From the cell containing the given text, extract its center point as (X, Y) coordinate. 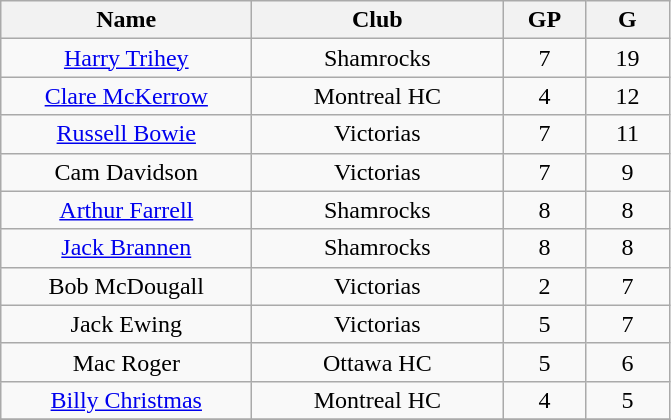
GP (544, 20)
Cam Davidson (126, 172)
9 (628, 172)
Harry Trihey (126, 58)
Arthur Farrell (126, 210)
11 (628, 134)
Clare McKerrow (126, 96)
19 (628, 58)
Jack Brannen (126, 248)
6 (628, 362)
12 (628, 96)
Bob McDougall (126, 286)
2 (544, 286)
Russell Bowie (126, 134)
Jack Ewing (126, 324)
Mac Roger (126, 362)
Ottawa HC (378, 362)
Club (378, 20)
Name (126, 20)
G (628, 20)
Billy Christmas (126, 400)
